Search for the cell housing the specified text and yield its [x, y] center coordinate. 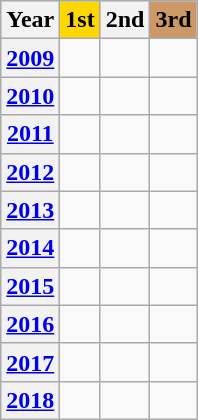
3rd [174, 20]
2015 [30, 286]
Year [30, 20]
2014 [30, 248]
2009 [30, 58]
2011 [30, 134]
2010 [30, 96]
2013 [30, 210]
2018 [30, 400]
2nd [125, 20]
1st [80, 20]
2012 [30, 172]
2016 [30, 324]
2017 [30, 362]
